Find where the given text appears and provide that cell's center as (X, Y) coordinate. 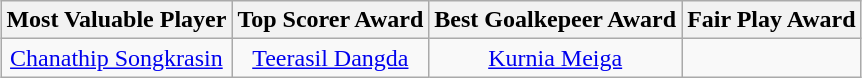
Best Goalkepeer Award (556, 20)
Kurnia Meiga (556, 58)
Fair Play Award (772, 20)
Teerasil Dangda (330, 58)
Top Scorer Award (330, 20)
Most Valuable Player (116, 20)
Chanathip Songkrasin (116, 58)
